Output the [x, y] coordinate of the center of the cell containing the given text.  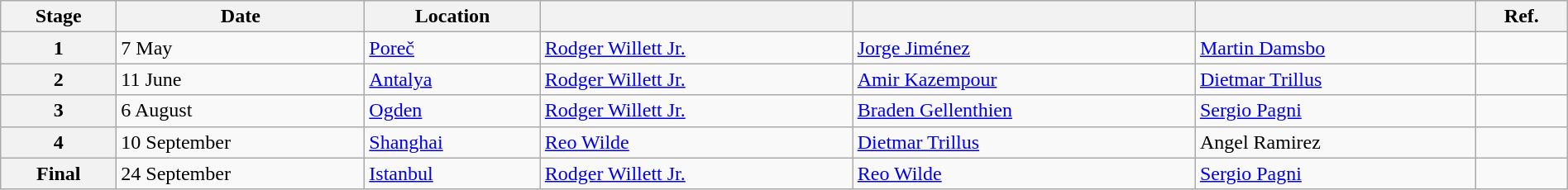
Date [241, 17]
Martin Damsbo [1335, 48]
Location [452, 17]
3 [59, 111]
10 September [241, 142]
7 May [241, 48]
Poreč [452, 48]
Angel Ramirez [1335, 142]
Final [59, 173]
Shanghai [452, 142]
Antalya [452, 79]
Amir Kazempour [1024, 79]
6 August [241, 111]
Ref. [1522, 17]
Ogden [452, 111]
2 [59, 79]
Jorge Jiménez [1024, 48]
Istanbul [452, 173]
1 [59, 48]
Stage [59, 17]
4 [59, 142]
Braden Gellenthien [1024, 111]
11 June [241, 79]
24 September [241, 173]
